Identify which cell holds the provided text, then report its [x, y] central coordinate. 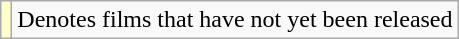
Denotes films that have not yet been released [235, 20]
